Provide the (x, y) coordinate of the cell's center where the given text is located.  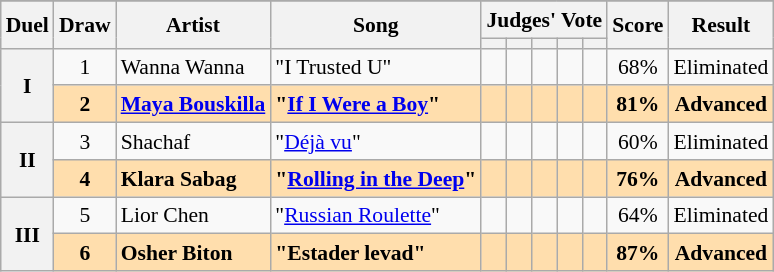
Maya Bouskilla (194, 104)
I (28, 85)
"Russian Roulette" (376, 216)
Klara Sabag (194, 178)
1 (85, 66)
Lior Chen (194, 216)
"If I Were a Boy" (376, 104)
Judges' Vote (544, 20)
"I Trusted U" (376, 66)
2 (85, 104)
4 (85, 178)
3 (85, 142)
"Rolling in the Deep" (376, 178)
76% (638, 178)
Result (722, 24)
II (28, 160)
Draw (85, 24)
64% (638, 216)
68% (638, 66)
81% (638, 104)
Artist (194, 24)
6 (85, 252)
5 (85, 216)
"Estader levad" (376, 252)
III (28, 234)
87% (638, 252)
Duel (28, 24)
Song (376, 24)
Shachaf (194, 142)
Score (638, 24)
Wanna Wanna (194, 66)
Osher Biton (194, 252)
"Déjà vu" (376, 142)
60% (638, 142)
